Search for the cell housing the specified text and yield its (X, Y) center coordinate. 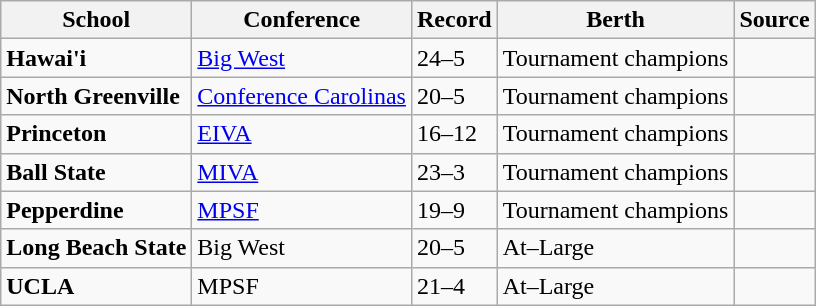
Berth (616, 20)
24–5 (454, 58)
Ball State (96, 172)
UCLA (96, 286)
School (96, 20)
North Greenville (96, 96)
Conference (302, 20)
Source (774, 20)
Pepperdine (96, 210)
16–12 (454, 134)
Hawai'i (96, 58)
Conference Carolinas (302, 96)
MIVA (302, 172)
19–9 (454, 210)
Record (454, 20)
EIVA (302, 134)
Princeton (96, 134)
23–3 (454, 172)
21–4 (454, 286)
Long Beach State (96, 248)
